Detect which cell encompasses the target text, then output its (x, y) center coordinate. 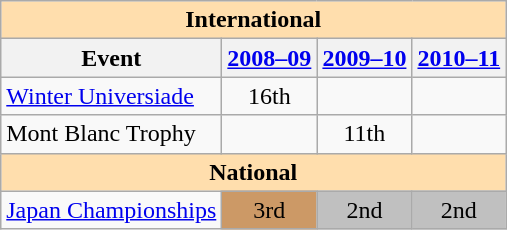
Japan Championships (112, 210)
Winter Universiade (112, 96)
International (254, 20)
11th (364, 134)
2010–11 (459, 58)
National (254, 172)
16th (270, 96)
2009–10 (364, 58)
3rd (270, 210)
2008–09 (270, 58)
Mont Blanc Trophy (112, 134)
Event (112, 58)
